Locate the cell with the specified text and output its [X, Y] center coordinate. 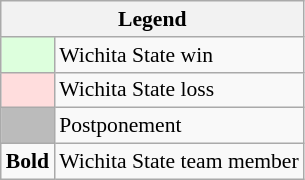
Wichita State win [179, 55]
Wichita State loss [179, 90]
Wichita State team member [179, 162]
Bold [28, 162]
Legend [152, 19]
Postponement [179, 126]
